From the cell containing the given text, extract its center point as (x, y) coordinate. 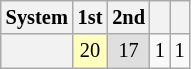
1st (90, 17)
17 (128, 51)
2nd (128, 17)
System (37, 17)
20 (90, 51)
